Pinpoint the cell where the given text exists, returning its [x, y] midpoint coordinate. 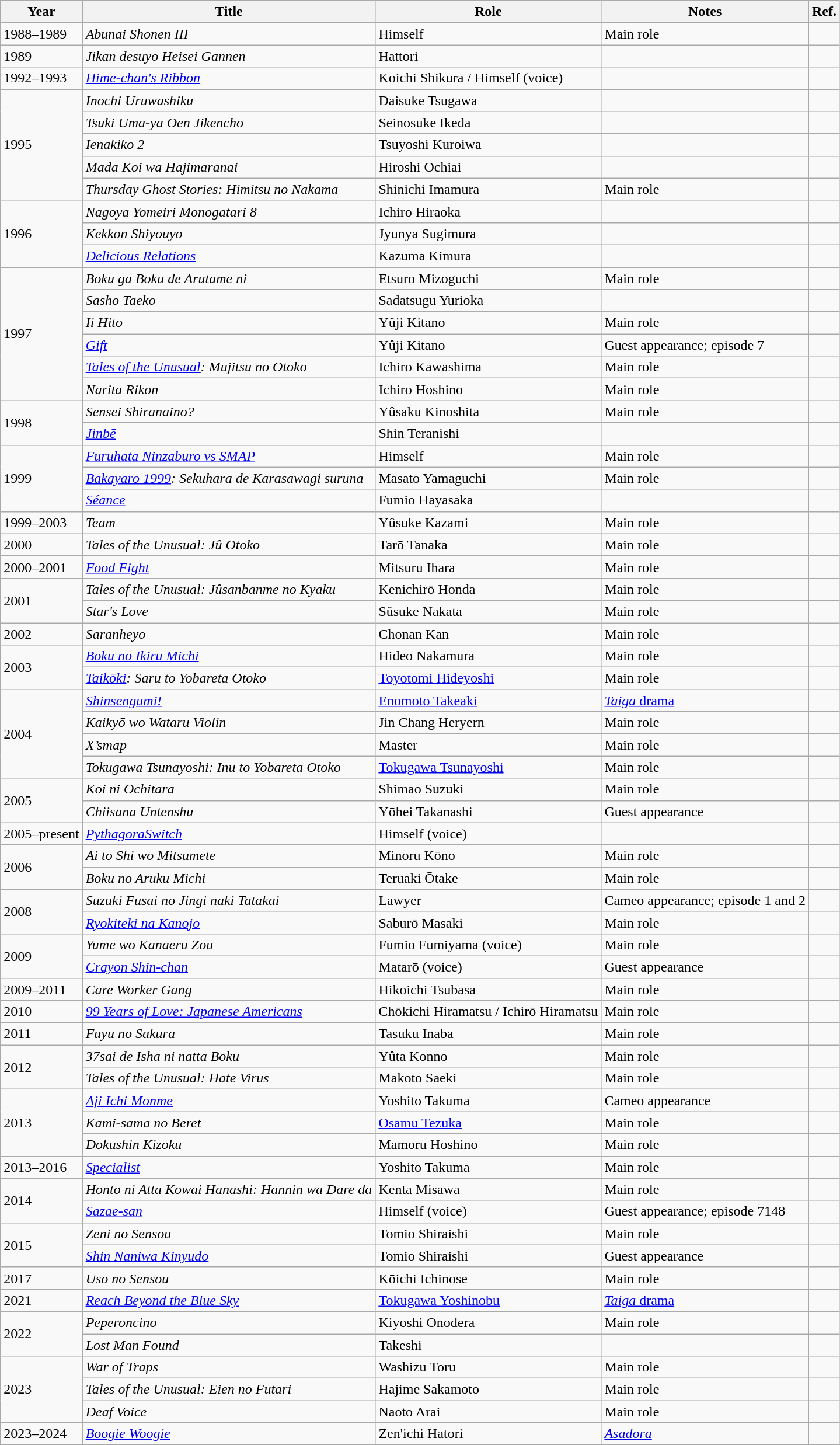
Yûsuke Kazami [488, 523]
Lost Man Found [229, 1345]
2009 [41, 956]
2005–present [41, 834]
Dokushin Kizoku [229, 1145]
2011 [41, 1034]
Kōichi Ichinose [488, 1278]
2015 [41, 1245]
Jyunya Sugimura [488, 234]
Abunai Shonen III [229, 34]
Reach Beyond the Blue Sky [229, 1300]
Daisuke Tsugawa [488, 100]
Shin Teranishi [488, 434]
Shimao Suzuki [488, 789]
Etsuro Mizoguchi [488, 278]
Jin Chang Heryern [488, 723]
Ienakiko 2 [229, 145]
Yōhei Takanashi [488, 812]
Enomoto Takeaki [488, 701]
2003 [41, 667]
Honto ni Atta Kowai Hanashi: Hannin wa Dare da [229, 1189]
Seinosuke Ikeda [488, 123]
Kiyoshi Onodera [488, 1322]
Kekkon Shiyouyo [229, 234]
2010 [41, 1012]
Kenichirō Honda [488, 589]
Ichiro Hoshino [488, 389]
Gift [229, 345]
1999 [41, 478]
Zeni no Sensou [229, 1234]
37sai de Isha ni natta Boku [229, 1056]
2021 [41, 1300]
Sasho Taeko [229, 301]
Ii Hito [229, 323]
Ryokiteki na Kanojo [229, 922]
Shinsengumi! [229, 701]
Guest appearance; episode 7148 [705, 1211]
Boku no Ikiru Michi [229, 656]
1996 [41, 234]
Cameo appearance; episode 1 and 2 [705, 900]
1997 [41, 334]
Hime-chan's Ribbon [229, 78]
2001 [41, 600]
Sadatsugu Yurioka [488, 301]
Mamoru Hoshino [488, 1145]
Care Worker Gang [229, 990]
Inochi Uruwashiku [229, 100]
2014 [41, 1200]
2009–2011 [41, 990]
Year [41, 12]
Hideo Nakamura [488, 656]
Shin Naniwa Kinyudo [229, 1256]
Food Fight [229, 567]
Shinichi Imamura [488, 189]
Cameo appearance [705, 1101]
War of Traps [229, 1367]
1998 [41, 423]
2006 [41, 867]
2013 [41, 1123]
Aji Ichi Monme [229, 1101]
Chiisana Untenshu [229, 812]
Role [488, 12]
Specialist [229, 1167]
Tokugawa Tsunayoshi: Inu to Yobareta Otoko [229, 767]
Guest appearance; episode 7 [705, 345]
Masato Yamaguchi [488, 478]
Ichiro Kawashima [488, 367]
Kami-sama no Beret [229, 1123]
Séance [229, 500]
2022 [41, 1333]
Tsuyoshi Kuroiwa [488, 145]
Tales of the Unusual: Eien no Futari [229, 1390]
Mada Koi wa Hajimaranai [229, 167]
1995 [41, 145]
Peperoncino [229, 1322]
Saranheyo [229, 633]
Yûsaku Kinoshita [488, 412]
2000–2001 [41, 567]
2012 [41, 1067]
Deaf Voice [229, 1412]
2008 [41, 911]
Tokugawa Yoshinobu [488, 1300]
Asadora [705, 1434]
Bakayaro 1999: Sekuhara de Karasawagi suruna [229, 478]
Hattori [488, 56]
Narita Rikon [229, 389]
2000 [41, 545]
Sensei Shiranaino? [229, 412]
Naoto Arai [488, 1412]
Hajime Sakamoto [488, 1390]
X’smap [229, 745]
Yume wo Kanaeru Zou [229, 945]
Fuyu no Sakura [229, 1034]
Hikoichi Tsubasa [488, 990]
Hiroshi Ochiai [488, 167]
Sûsuke Nakata [488, 611]
Team [229, 523]
2017 [41, 1278]
Uso no Sensou [229, 1278]
1989 [41, 56]
Boku no Aruku Michi [229, 878]
Kenta Misawa [488, 1189]
Toyotomi Hideyoshi [488, 678]
Koi ni Ochitara [229, 789]
PythagoraSwitch [229, 834]
Chonan Kan [488, 633]
Notes [705, 12]
1992–1993 [41, 78]
Ichiro Hiraoka [488, 211]
Lawyer [488, 900]
Tales of the Unusual: Hate Virus [229, 1078]
Takeshi [488, 1345]
Boogie Woogie [229, 1434]
Zen'ichi Hatori [488, 1434]
Tokugawa Tsunayoshi [488, 767]
Makoto Saeki [488, 1078]
Saburō Masaki [488, 922]
Tarō Tanaka [488, 545]
Kazuma Kimura [488, 256]
Matarō (voice) [488, 967]
Taikōki: Saru to Yobareta Otoko [229, 678]
Nagoya Yomeiri Monogatari 8 [229, 211]
Tales of the Unusual: Jûsanbanme no Kyaku [229, 589]
2005 [41, 800]
Fumio Fumiyama (voice) [488, 945]
Yûta Konno [488, 1056]
Mitsuru Ihara [488, 567]
1988–1989 [41, 34]
Jikan desuyo Heisei Gannen [229, 56]
Thursday Ghost Stories: Himitsu no Nakama [229, 189]
Furuhata Ninzaburo vs SMAP [229, 456]
Title [229, 12]
Koichi Shikura / Himself (voice) [488, 78]
Star's Love [229, 611]
Fumio Hayasaka [488, 500]
Jinbē [229, 434]
Teruaki Ōtake [488, 878]
2004 [41, 734]
Ai to Shi wo Mitsumete [229, 856]
Tales of the Unusual: Jû Otoko [229, 545]
99 Years of Love: Japanese Americans [229, 1012]
Tales of the Unusual: Mujitsu no Otoko [229, 367]
Sazae-san [229, 1211]
Minoru Kōno [488, 856]
1999–2003 [41, 523]
Tsuki Uma-ya Oen Jikencho [229, 123]
Osamu Tezuka [488, 1123]
Crayon Shin-chan [229, 967]
Ref. [824, 12]
Boku ga Boku de Arutame ni [229, 278]
Suzuki Fusai no Jingi naki Tatakai [229, 900]
Tasuku Inaba [488, 1034]
2002 [41, 633]
Kaikyō wo Wataru Violin [229, 723]
Delicious Relations [229, 256]
2023 [41, 1390]
Chōkichi Hiramatsu / Ichirō Hiramatsu [488, 1012]
2023–2024 [41, 1434]
Master [488, 745]
2013–2016 [41, 1167]
Washizu Toru [488, 1367]
